For the text-containing cell, return its midpoint in [X, Y] coordinate format. 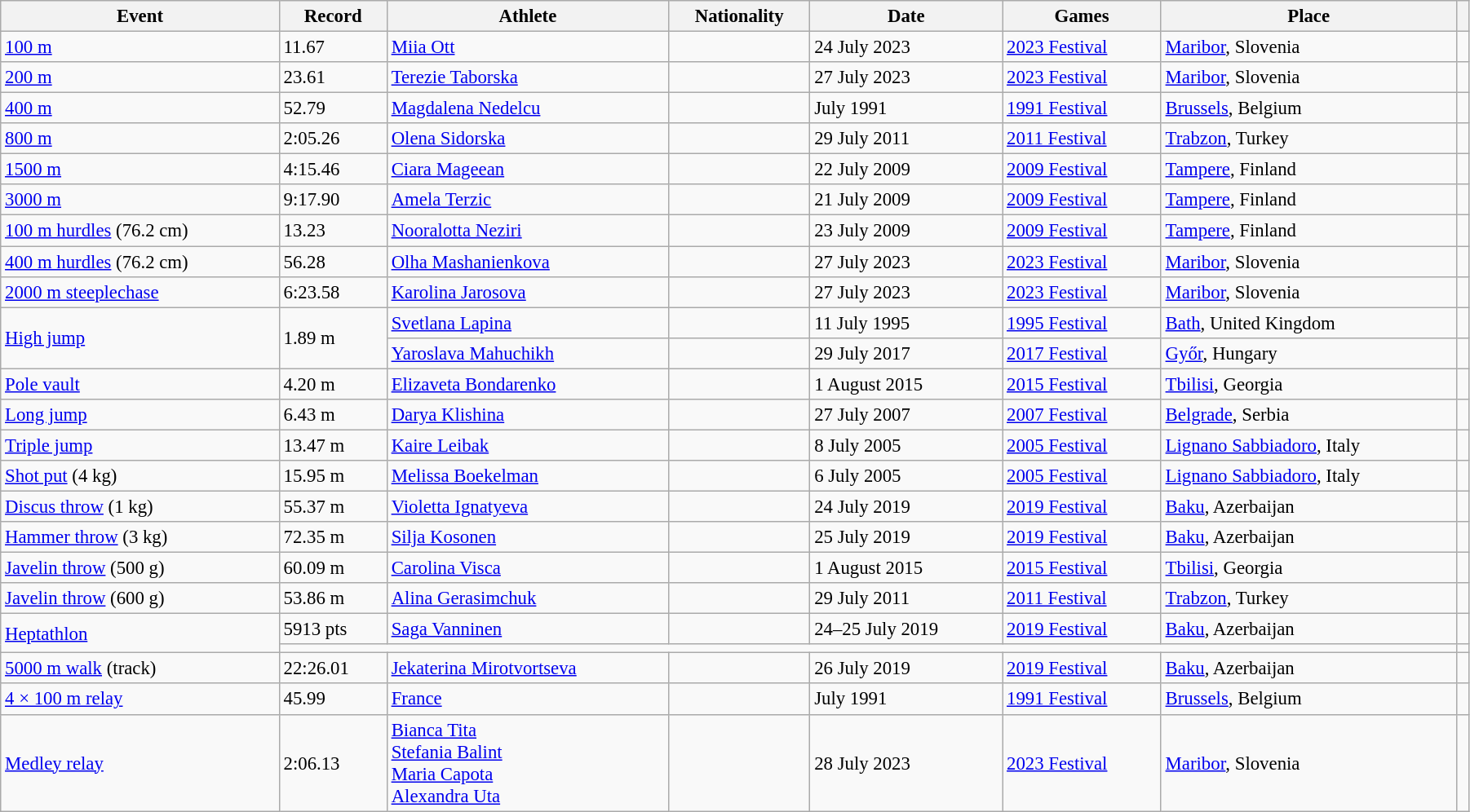
Miia Ott [527, 47]
Belgrade, Serbia [1308, 415]
800 m [140, 139]
13.23 [333, 231]
4 × 100 m relay [140, 699]
1995 Festival [1082, 323]
Record [333, 16]
Bath, United Kingdom [1308, 323]
8 July 2005 [906, 445]
Svetlana Lapina [527, 323]
1500 m [140, 170]
Silja Kosonen [527, 537]
Shot put (4 kg) [140, 476]
Nationality [739, 16]
24–25 July 2019 [906, 629]
Magdalena Nedelcu [527, 108]
200 m [140, 77]
5913 pts [333, 629]
60.09 m [333, 568]
22 July 2009 [906, 170]
6 July 2005 [906, 476]
Bianca TitaStefania BalintMaria CapotaAlexandra Uta [527, 763]
23 July 2009 [906, 231]
11 July 1995 [906, 323]
Olena Sidorska [527, 139]
4:15.46 [333, 170]
Heptathlon [140, 633]
52.79 [333, 108]
Javelin throw (600 g) [140, 598]
55.37 m [333, 506]
Melissa Boekelman [527, 476]
Nooralotta Neziri [527, 231]
56.28 [333, 262]
Ciara Mageean [527, 170]
Alina Gerasimchuk [527, 598]
4.20 m [333, 384]
High jump [140, 338]
Yaroslava Mahuchikh [527, 353]
6.43 m [333, 415]
Elizaveta Bondarenko [527, 384]
Javelin throw (500 g) [140, 568]
27 July 2007 [906, 415]
24 July 2023 [906, 47]
Discus throw (1 kg) [140, 506]
Terezie Taborska [527, 77]
2007 Festival [1082, 415]
Győr, Hungary [1308, 353]
28 July 2023 [906, 763]
1.89 m [333, 338]
Hammer throw (3 kg) [140, 537]
Medley relay [140, 763]
9:17.90 [333, 200]
Athlete [527, 16]
11.67 [333, 47]
3000 m [140, 200]
15.95 m [333, 476]
53.86 m [333, 598]
6:23.58 [333, 292]
2000 m steeplechase [140, 292]
26 July 2019 [906, 669]
29 July 2017 [906, 353]
Triple jump [140, 445]
Event [140, 16]
400 m hurdles (76.2 cm) [140, 262]
Carolina Visca [527, 568]
2:05.26 [333, 139]
25 July 2019 [906, 537]
Long jump [140, 415]
Violetta Ignatyeva [527, 506]
23.61 [333, 77]
72.35 m [333, 537]
Pole vault [140, 384]
Amela Terzic [527, 200]
100 m hurdles (76.2 cm) [140, 231]
Place [1308, 16]
5000 m walk (track) [140, 669]
21 July 2009 [906, 200]
45.99 [333, 699]
France [527, 699]
Date [906, 16]
Jekaterina Mirotvortseva [527, 669]
400 m [140, 108]
Games [1082, 16]
Saga Vanninen [527, 629]
13.47 m [333, 445]
Olha Mashanienkova [527, 262]
100 m [140, 47]
Karolina Jarosova [527, 292]
2017 Festival [1082, 353]
Kaire Leibak [527, 445]
2:06.13 [333, 763]
24 July 2019 [906, 506]
22:26.01 [333, 669]
Darya Klishina [527, 415]
